Output the [x, y] coordinate of the center of the cell containing the given text.  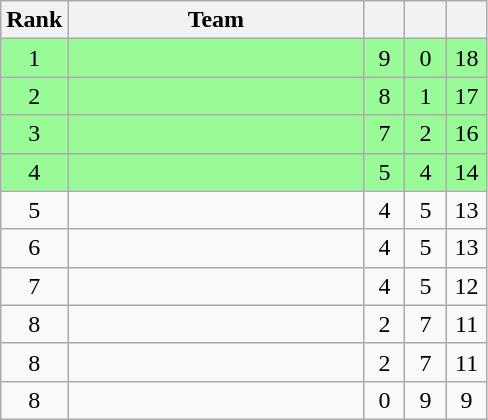
6 [34, 248]
Rank [34, 20]
3 [34, 134]
16 [466, 134]
Team [216, 20]
18 [466, 58]
12 [466, 286]
17 [466, 96]
14 [466, 172]
